Extract the [X, Y] coordinate from the center of the cell holding the provided text.  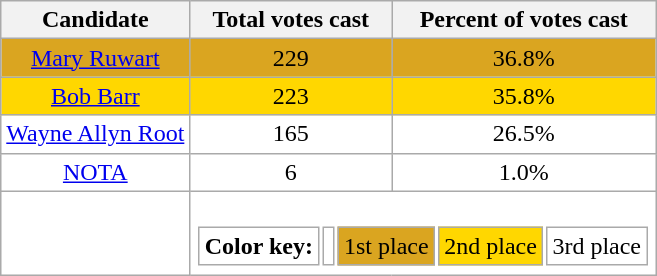
223 [291, 96]
3rd place [596, 247]
6 [291, 172]
Bob Barr [96, 96]
1st place [386, 247]
NOTA [96, 172]
Candidate [96, 20]
Mary Ruwart [96, 58]
229 [291, 58]
165 [291, 134]
Color key: [258, 247]
2nd place [490, 247]
Wayne Allyn Root [96, 134]
26.5% [524, 134]
Color key: 1st place 2nd place 3rd place [423, 233]
Percent of votes cast [524, 20]
36.8% [524, 58]
1.0% [524, 172]
35.8% [524, 96]
Total votes cast [291, 20]
